For the text-containing cell, return its midpoint in (X, Y) coordinate format. 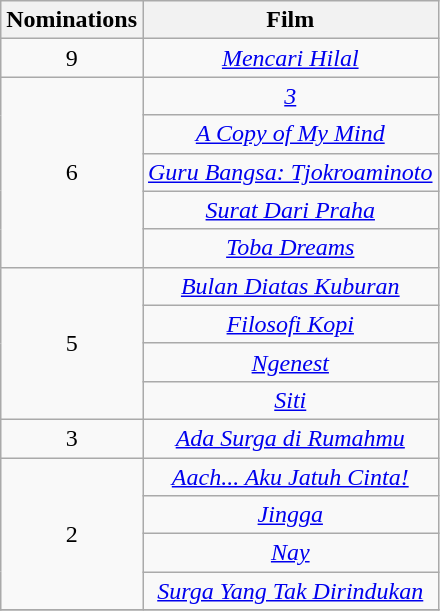
6 (72, 172)
Bulan Diatas Kuburan (290, 286)
Mencari Hilal (290, 58)
Jingga (290, 515)
2 (72, 534)
Filosofi Kopi (290, 324)
A Copy of My Mind (290, 134)
5 (72, 343)
Aach... Aku Jatuh Cinta! (290, 477)
Ngenest (290, 362)
Surga Yang Tak Dirindukan (290, 591)
Toba Dreams (290, 248)
9 (72, 58)
Nay (290, 553)
Nominations (72, 20)
Surat Dari Praha (290, 210)
Ada Surga di Rumahmu (290, 438)
Film (290, 20)
Guru Bangsa: Tjokroaminoto (290, 172)
Siti (290, 400)
